For the text-containing cell, return its midpoint in [x, y] coordinate format. 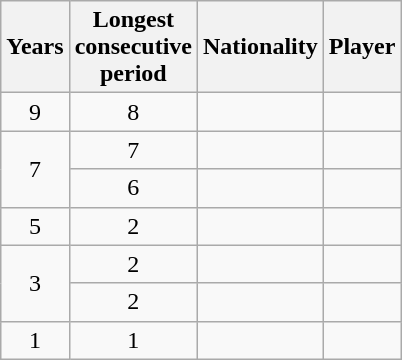
9 [35, 112]
Player [362, 47]
Years [35, 47]
Nationality [261, 47]
5 [35, 226]
Longest consecutive period [133, 47]
3 [35, 283]
8 [133, 112]
6 [133, 188]
